Identify which cell holds the provided text, then report its [x, y] central coordinate. 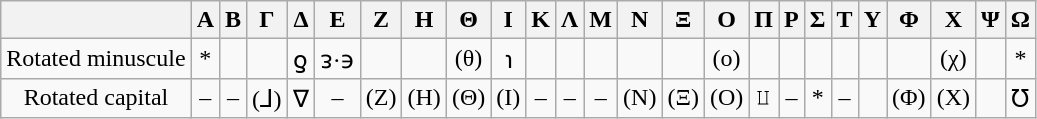
(Ο) [726, 98]
∇ [301, 98]
Ψ [991, 20]
Χ [953, 20]
Ο [726, 20]
Θ [468, 20]
ᴈ·϶ [338, 59]
℩ [508, 59]
Η [424, 20]
Ι [508, 20]
(⅃) [268, 98]
Γ [268, 20]
⨿ [764, 98]
Κ [541, 20]
Ξ [683, 20]
Α [205, 20]
Ζ [381, 20]
Β [234, 20]
Σ [818, 20]
Ν [640, 20]
Ρ [792, 20]
(Ξ) [683, 98]
(Η) [424, 98]
(χ) [953, 59]
Τ [844, 20]
℧ [1020, 98]
Υ [872, 20]
Π [764, 20]
Λ [570, 20]
Rotated minuscule [96, 59]
(Ν) [640, 98]
Μ [601, 20]
Ω [1020, 20]
Φ [910, 20]
(Ι) [508, 98]
(θ) [468, 59]
(Θ) [468, 98]
Ε [338, 20]
ƍ [301, 59]
(Χ) [953, 98]
Δ [301, 20]
(Ζ) [381, 98]
Rotated capital [96, 98]
(ο) [726, 59]
(Φ) [910, 98]
